Capture the cell that displays the provided text and extract its (X, Y) central coordinate. 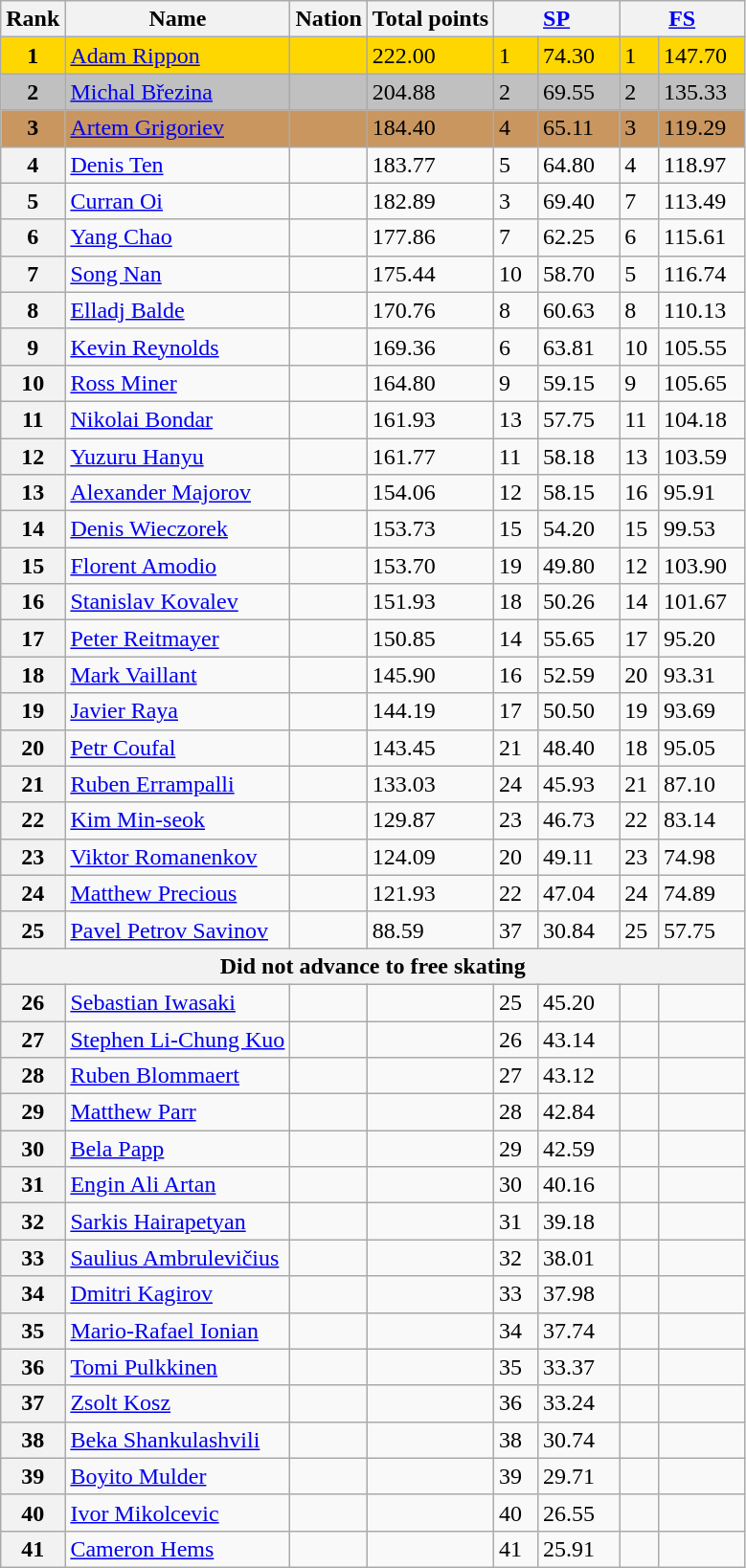
49.11 (578, 857)
58.70 (578, 274)
74.89 (702, 893)
Peter Reitmayer (178, 638)
Kim Min-seok (178, 820)
88.59 (430, 930)
Boyito Mulder (178, 1476)
50.26 (578, 602)
Nikolai Bondar (178, 419)
Beka Shankulashvili (178, 1440)
222.00 (430, 56)
Denis Wieczorek (178, 529)
93.31 (702, 675)
Nation (328, 19)
161.77 (430, 457)
87.10 (702, 784)
Viktor Romanenkov (178, 857)
101.67 (702, 602)
Sarkis Hairapetyan (178, 1221)
45.20 (578, 1002)
116.74 (702, 274)
105.65 (702, 383)
95.20 (702, 638)
Engin Ali Artan (178, 1185)
95.91 (702, 493)
105.55 (702, 347)
110.13 (702, 310)
Ruben Errampalli (178, 784)
69.40 (578, 201)
Denis Ten (178, 165)
95.05 (702, 748)
58.18 (578, 457)
50.50 (578, 711)
Alexander Majorov (178, 493)
164.80 (430, 383)
Bela Papp (178, 1149)
Michal Březina (178, 92)
37.74 (578, 1331)
Stephen Li-Chung Kuo (178, 1039)
Total points (430, 19)
145.90 (430, 675)
39.18 (578, 1221)
FS (682, 19)
Artem Grigoriev (178, 128)
59.15 (578, 383)
52.59 (578, 675)
154.06 (430, 493)
33.24 (578, 1403)
74.98 (702, 857)
37.98 (578, 1294)
49.80 (578, 566)
SP (557, 19)
Kevin Reynolds (178, 347)
182.89 (430, 201)
55.65 (578, 638)
151.93 (430, 602)
133.03 (430, 784)
115.61 (702, 237)
29.71 (578, 1476)
119.29 (702, 128)
47.04 (578, 893)
Yuzuru Hanyu (178, 457)
Mark Vaillant (178, 675)
Mario-Rafael Ionian (178, 1331)
147.70 (702, 56)
204.88 (430, 92)
64.80 (578, 165)
Saulius Ambrulevičius (178, 1258)
Curran Oi (178, 201)
170.76 (430, 310)
Javier Raya (178, 711)
153.73 (430, 529)
143.45 (430, 748)
153.70 (430, 566)
42.84 (578, 1112)
161.93 (430, 419)
Song Nan (178, 274)
38.01 (578, 1258)
43.12 (578, 1076)
Matthew Precious (178, 893)
103.90 (702, 566)
42.59 (578, 1149)
26.55 (578, 1512)
135.33 (702, 92)
175.44 (430, 274)
129.87 (430, 820)
93.69 (702, 711)
83.14 (702, 820)
118.97 (702, 165)
144.19 (430, 711)
25.91 (578, 1549)
Elladj Balde (178, 310)
Sebastian Iwasaki (178, 1002)
113.49 (702, 201)
103.59 (702, 457)
99.53 (702, 529)
63.81 (578, 347)
Tomi Pulkkinen (178, 1367)
69.55 (578, 92)
104.18 (702, 419)
Florent Amodio (178, 566)
Ivor Mikolcevic (178, 1512)
60.63 (578, 310)
Ross Miner (178, 383)
40.16 (578, 1185)
183.77 (430, 165)
121.93 (430, 893)
Stanislav Kovalev (178, 602)
74.30 (578, 56)
Rank (33, 19)
Matthew Parr (178, 1112)
Pavel Petrov Savinov (178, 930)
Yang Chao (178, 237)
Name (178, 19)
184.40 (430, 128)
177.86 (430, 237)
58.15 (578, 493)
Petr Coufal (178, 748)
Adam Rippon (178, 56)
150.85 (430, 638)
30.74 (578, 1440)
65.11 (578, 128)
62.25 (578, 237)
48.40 (578, 748)
169.36 (430, 347)
Dmitri Kagirov (178, 1294)
Did not advance to free skating (373, 966)
46.73 (578, 820)
43.14 (578, 1039)
Cameron Hems (178, 1549)
Zsolt Kosz (178, 1403)
Ruben Blommaert (178, 1076)
33.37 (578, 1367)
30.84 (578, 930)
124.09 (430, 857)
54.20 (578, 529)
45.93 (578, 784)
